Return (X, Y) of the center of cell containing provided text 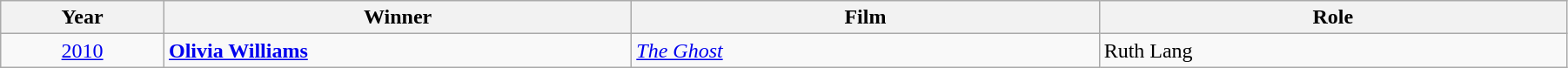
Winner (397, 17)
2010 (83, 51)
The Ghost (865, 51)
Film (865, 17)
Ruth Lang (1333, 51)
Role (1333, 17)
Olivia Williams (397, 51)
Year (83, 17)
